Capture the cell that displays the provided text and extract its (x, y) central coordinate. 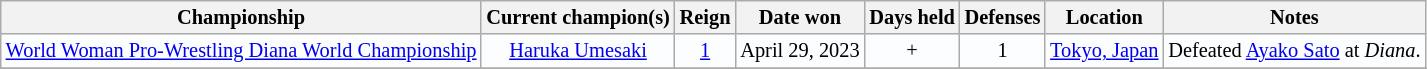
Date won (800, 17)
Location (1104, 17)
Championship (242, 17)
Defeated Ayako Sato at Diana. (1294, 51)
Reign (706, 17)
Days held (912, 17)
April 29, 2023 (800, 51)
Tokyo, Japan (1104, 51)
Haruka Umesaki (578, 51)
Current champion(s) (578, 17)
Defenses (1003, 17)
Notes (1294, 17)
World Woman Pro-Wrestling Diana World Championship (242, 51)
+ (912, 51)
